Identify which cell holds the provided text, then report its (X, Y) central coordinate. 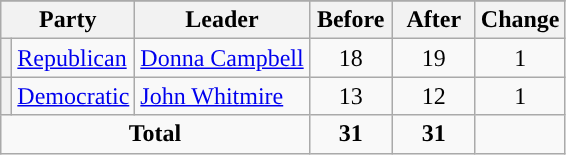
Leader (222, 20)
18 (350, 58)
Before (350, 20)
Party (68, 20)
Donna Campbell (222, 58)
Change (520, 20)
John Whitmire (222, 96)
Total (155, 134)
19 (434, 58)
13 (350, 96)
After (434, 20)
12 (434, 96)
Democratic (74, 96)
Republican (74, 58)
